Find where the given text appears and provide that cell's center as (x, y) coordinate. 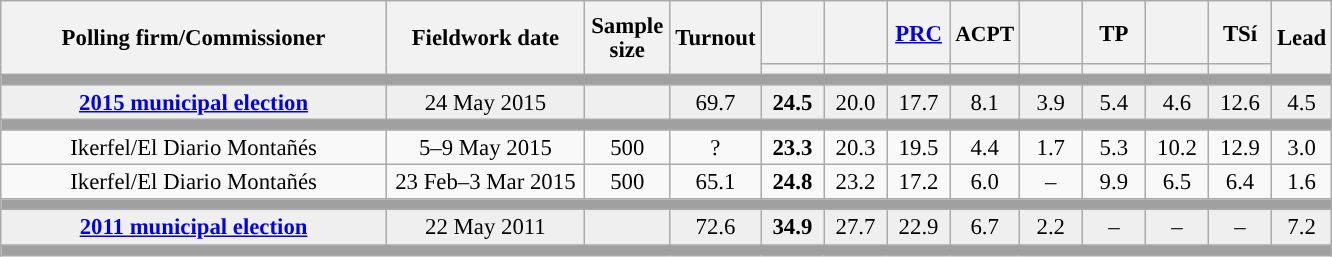
7.2 (1302, 228)
Lead (1302, 38)
10.2 (1176, 148)
12.9 (1240, 148)
TP (1114, 32)
22 May 2011 (485, 228)
4.6 (1176, 102)
6.7 (984, 228)
5.3 (1114, 148)
TSí (1240, 32)
6.0 (984, 182)
17.7 (918, 102)
24.5 (792, 102)
24 May 2015 (485, 102)
23 Feb–3 Mar 2015 (485, 182)
65.1 (716, 182)
2011 municipal election (194, 228)
6.5 (1176, 182)
20.3 (856, 148)
Polling firm/Commissioner (194, 38)
Fieldwork date (485, 38)
24.8 (792, 182)
3.0 (1302, 148)
12.6 (1240, 102)
Sample size (627, 38)
27.7 (856, 228)
4.5 (1302, 102)
5–9 May 2015 (485, 148)
34.9 (792, 228)
69.7 (716, 102)
23.3 (792, 148)
Turnout (716, 38)
PRC (918, 32)
? (716, 148)
19.5 (918, 148)
3.9 (1050, 102)
20.0 (856, 102)
2.2 (1050, 228)
ACPT (984, 32)
6.4 (1240, 182)
1.6 (1302, 182)
2015 municipal election (194, 102)
72.6 (716, 228)
5.4 (1114, 102)
4.4 (984, 148)
9.9 (1114, 182)
8.1 (984, 102)
22.9 (918, 228)
23.2 (856, 182)
17.2 (918, 182)
1.7 (1050, 148)
